Return the [x, y] coordinate for the center point of the cell that contains the specified text.  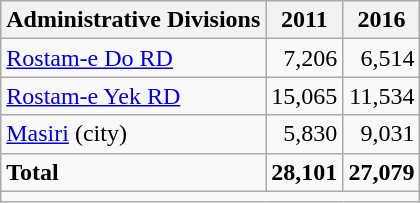
28,101 [304, 172]
Masiri (city) [134, 134]
7,206 [304, 58]
2016 [382, 20]
15,065 [304, 96]
27,079 [382, 172]
11,534 [382, 96]
Rostam-e Do RD [134, 58]
Administrative Divisions [134, 20]
Rostam-e Yek RD [134, 96]
Total [134, 172]
5,830 [304, 134]
9,031 [382, 134]
2011 [304, 20]
6,514 [382, 58]
